Detect which cell encompasses the target text, then output its (x, y) center coordinate. 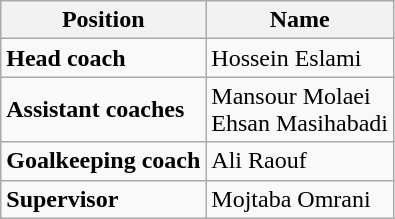
Name (300, 20)
Assistant coaches (104, 110)
Goalkeeping coach (104, 161)
Position (104, 20)
Ali Raouf (300, 161)
Supervisor (104, 199)
Head coach (104, 58)
Mansour Molaei Ehsan Masihabadi (300, 110)
Hossein Eslami (300, 58)
Mojtaba Omrani (300, 199)
